For the text-containing cell, return its midpoint in [x, y] coordinate format. 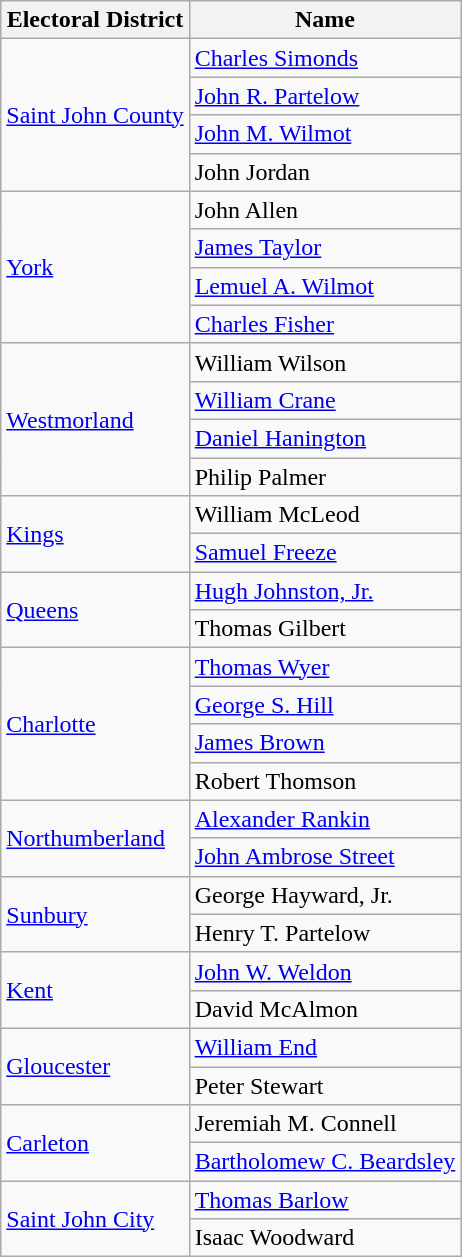
John R. Partelow [325, 96]
Carleton [95, 1143]
James Taylor [325, 248]
Samuel Freeze [325, 553]
Alexander Rankin [325, 819]
Robert Thomson [325, 781]
York [95, 267]
William Crane [325, 400]
Saint John County [95, 115]
Jeremiah M. Connell [325, 1124]
Name [325, 20]
Thomas Wyer [325, 667]
Thomas Gilbert [325, 629]
Philip Palmer [325, 477]
George Hayward, Jr. [325, 895]
James Brown [325, 743]
Charles Simonds [325, 58]
Daniel Hanington [325, 438]
Henry T. Partelow [325, 933]
Electoral District [95, 20]
William McLeod [325, 515]
Thomas Barlow [325, 1200]
Lemuel A. Wilmot [325, 286]
Gloucester [95, 1066]
John M. Wilmot [325, 134]
Queens [95, 610]
William End [325, 1047]
Westmorland [95, 419]
John W. Weldon [325, 971]
Peter Stewart [325, 1085]
William Wilson [325, 362]
John Allen [325, 210]
David McAlmon [325, 1009]
Bartholomew C. Beardsley [325, 1162]
Kent [95, 990]
Kings [95, 534]
John Ambrose Street [325, 857]
Saint John City [95, 1219]
John Jordan [325, 172]
Sunbury [95, 914]
George S. Hill [325, 705]
Hugh Johnston, Jr. [325, 591]
Northumberland [95, 838]
Charlotte [95, 724]
Charles Fisher [325, 324]
Isaac Woodward [325, 1238]
